Pinpoint the cell where the given text exists, returning its (X, Y) midpoint coordinate. 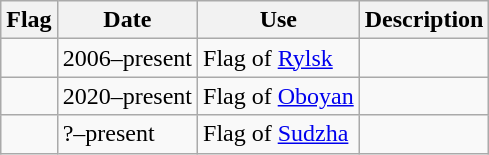
Use (279, 20)
Flag of Sudzha (279, 134)
Description (424, 20)
Flag (29, 20)
2020–present (127, 96)
Flag of Oboyan (279, 96)
2006–present (127, 58)
Date (127, 20)
Flag of Rylsk (279, 58)
?–present (127, 134)
